Capture the cell that displays the provided text and extract its (x, y) central coordinate. 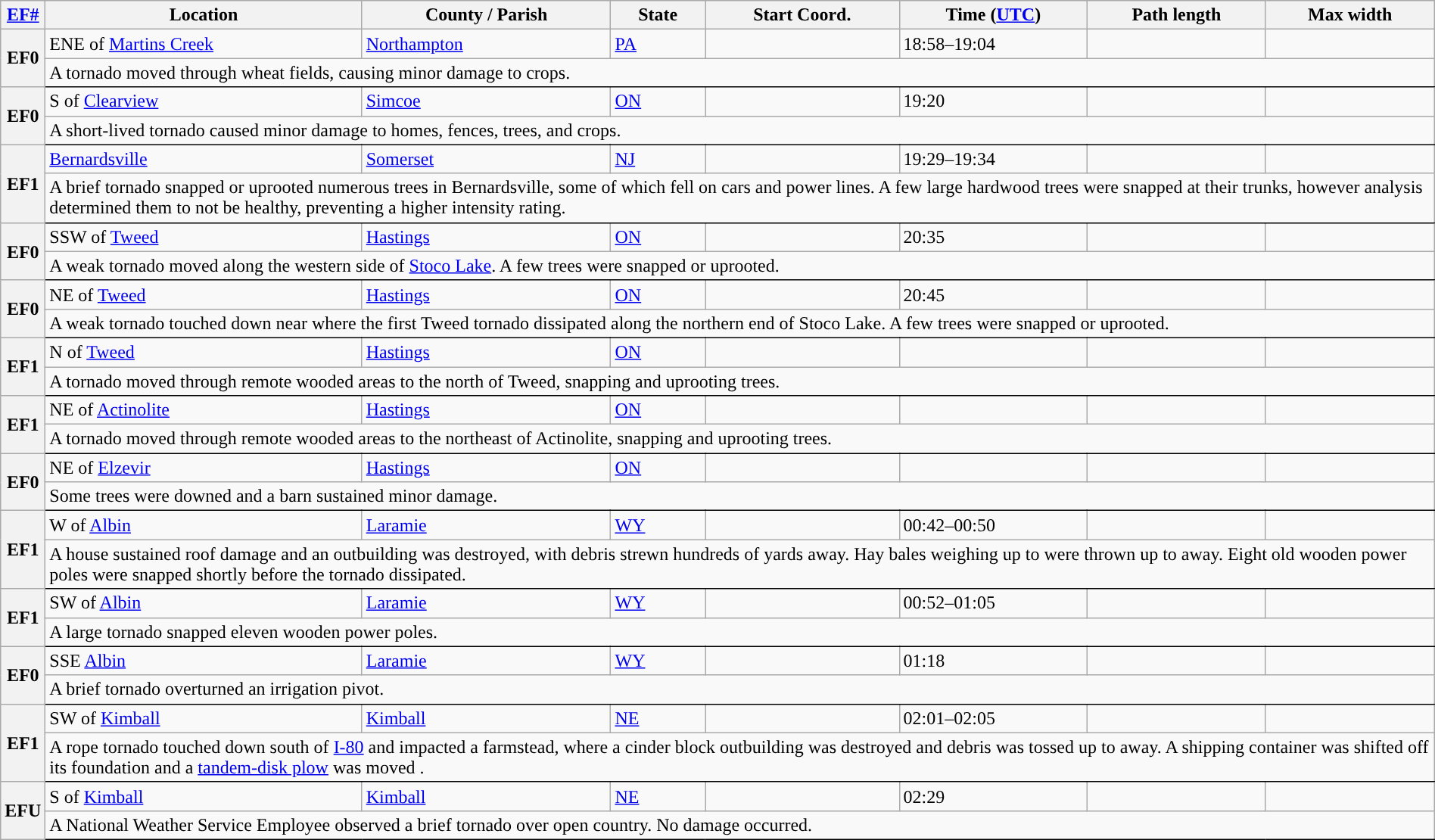
A tornado moved through remote wooded areas to the north of Tweed, snapping and uprooting trees. (740, 381)
19:29–19:34 (993, 159)
Location (204, 15)
ENE of Martins Creek (204, 44)
A tornado moved through wheat fields, causing minor damage to crops. (740, 73)
18:58–19:04 (993, 44)
A short-lived tornado caused minor damage to homes, fences, trees, and crops. (740, 130)
S of Kimball (204, 796)
A weak tornado touched down near where the first Tweed tornado dissipated along the northern end of Stoco Lake. A few trees were snapped or uprooted. (740, 323)
Some trees were downed and a barn sustained minor damage. (740, 496)
S of Clearview (204, 101)
EFU (23, 810)
A large tornado snapped eleven wooden power poles. (740, 632)
NE of Elzevir (204, 468)
Somerset (486, 159)
Simcoe (486, 101)
00:52–01:05 (993, 603)
NE of Actinolite (204, 410)
A tornado moved through remote wooded areas to the northeast of Actinolite, snapping and uprooting trees. (740, 439)
SW of Albin (204, 603)
Time (UTC) (993, 15)
02:29 (993, 796)
SW of Kimball (204, 718)
W of Albin (204, 525)
Max width (1350, 15)
Start Coord. (802, 15)
SSW of Tweed (204, 237)
EF# (23, 15)
19:20 (993, 101)
20:45 (993, 294)
A brief tornado overturned an irrigation pivot. (740, 689)
PA (658, 44)
NE of Tweed (204, 294)
01:18 (993, 661)
NJ (658, 159)
20:35 (993, 237)
A weak tornado moved along the western side of Stoco Lake. A few trees were snapped or uprooted. (740, 266)
State (658, 15)
Path length (1177, 15)
SSE Albin (204, 661)
Bernardsville (204, 159)
00:42–00:50 (993, 525)
02:01–02:05 (993, 718)
County / Parish (486, 15)
Northampton (486, 44)
N of Tweed (204, 352)
A National Weather Service Employee observed a brief tornado over open country. No damage occurred. (740, 825)
